Pinpoint the cell where the given text exists, returning its [X, Y] midpoint coordinate. 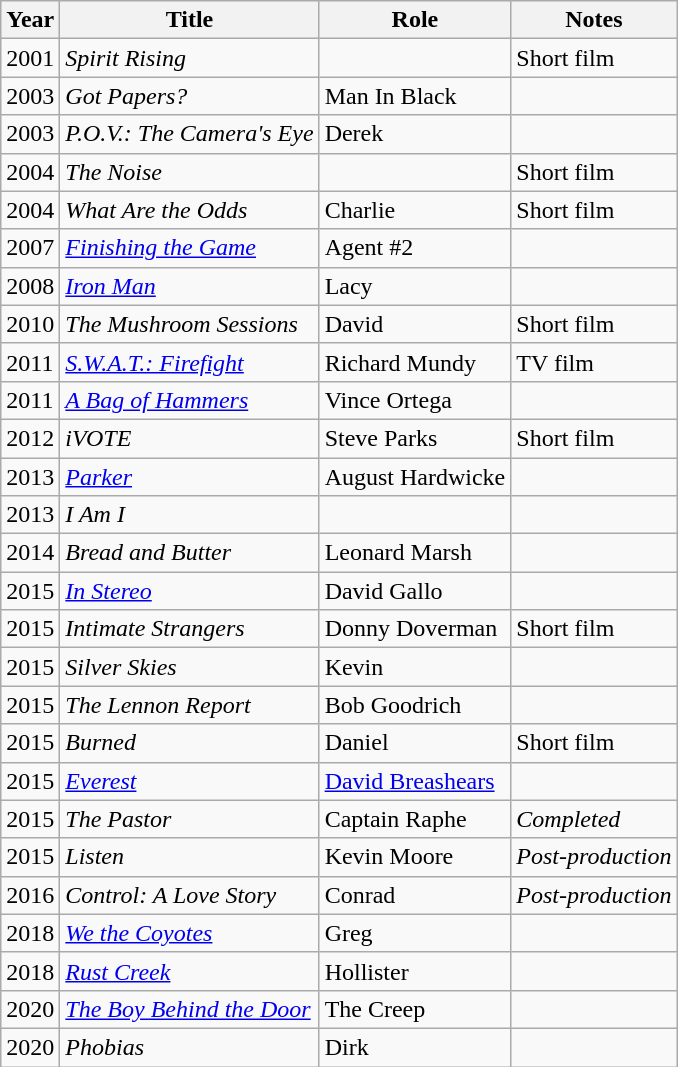
Title [190, 20]
P.O.V.: The Camera's Eye [190, 134]
The Lennon Report [190, 705]
2016 [30, 895]
Vince Ortega [415, 400]
Hollister [415, 971]
Silver Skies [190, 667]
Phobias [190, 1047]
Donny Doverman [415, 629]
Agent #2 [415, 248]
Lacy [415, 286]
2010 [30, 324]
Notes [594, 20]
The Noise [190, 172]
Completed [594, 819]
2008 [30, 286]
Listen [190, 857]
Spirit Rising [190, 58]
Derek [415, 134]
Got Papers? [190, 96]
S.W.A.T.: Firefight [190, 362]
2014 [30, 553]
The Pastor [190, 819]
Iron Man [190, 286]
David [415, 324]
Leonard Marsh [415, 553]
Burned [190, 743]
Bread and Butter [190, 553]
Kevin [415, 667]
Year [30, 20]
The Mushroom Sessions [190, 324]
In Stereo [190, 591]
TV film [594, 362]
2012 [30, 438]
David Breashears [415, 781]
iVOTE [190, 438]
Kevin Moore [415, 857]
I Am I [190, 515]
Dirk [415, 1047]
Rust Creek [190, 971]
Steve Parks [415, 438]
August Hardwicke [415, 477]
A Bag of Hammers [190, 400]
The Creep [415, 1009]
Role [415, 20]
Daniel [415, 743]
2007 [30, 248]
What Are the Odds [190, 210]
Conrad [415, 895]
The Boy Behind the Door [190, 1009]
Intimate Strangers [190, 629]
Parker [190, 477]
Everest [190, 781]
2001 [30, 58]
Richard Mundy [415, 362]
Bob Goodrich [415, 705]
David Gallo [415, 591]
Finishing the Game [190, 248]
Greg [415, 933]
Captain Raphe [415, 819]
Control: A Love Story [190, 895]
Man In Black [415, 96]
Charlie [415, 210]
We the Coyotes [190, 933]
